Return (x, y) of the center of cell containing provided text 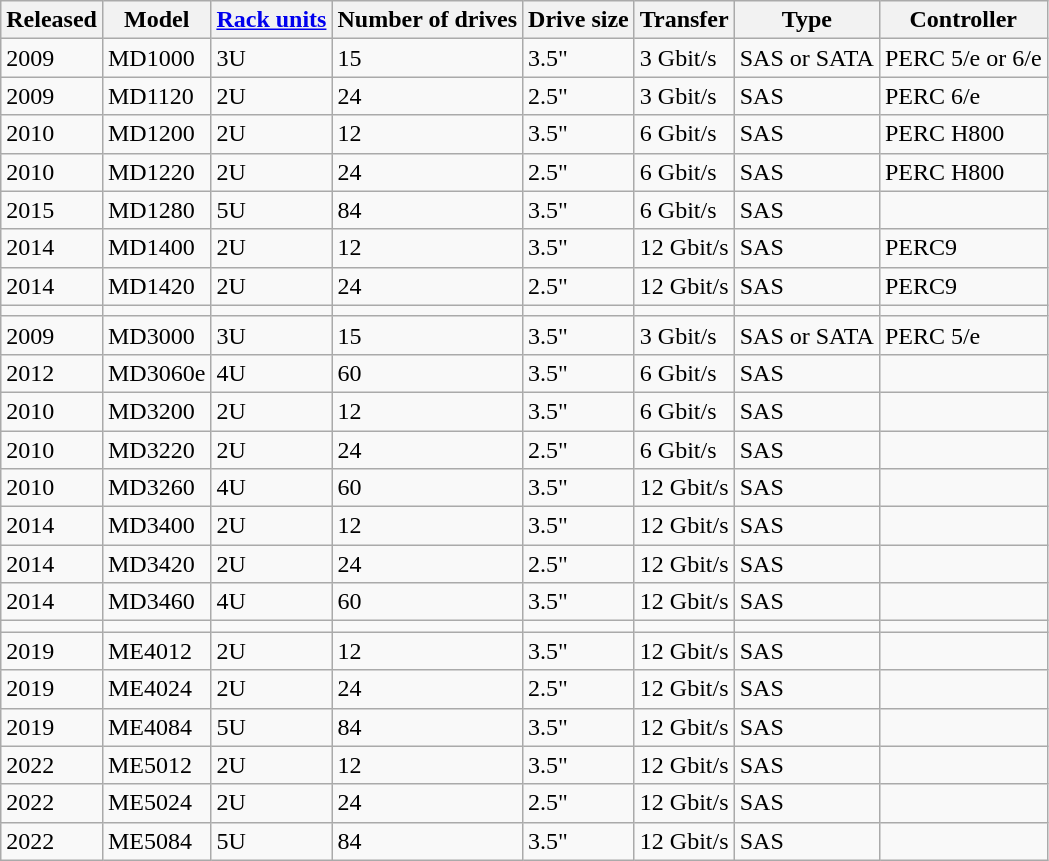
2015 (52, 210)
ME5084 (156, 841)
MD1220 (156, 172)
Drive size (579, 20)
MD1280 (156, 210)
MD1120 (156, 96)
MD3060e (156, 373)
PERC 5/e or 6/e (963, 58)
ME5012 (156, 765)
Type (806, 20)
MD3460 (156, 602)
2012 (52, 373)
MD3220 (156, 449)
Number of drives (428, 20)
Rack units (272, 20)
MD3000 (156, 335)
PERC 6/e (963, 96)
MD3200 (156, 411)
ME4084 (156, 727)
MD3420 (156, 564)
MD1000 (156, 58)
Model (156, 20)
MD3400 (156, 526)
ME4012 (156, 651)
Controller (963, 20)
ME4024 (156, 689)
Transfer (684, 20)
MD3260 (156, 488)
ME5024 (156, 803)
Released (52, 20)
MD1200 (156, 134)
MD1400 (156, 248)
PERC 5/e (963, 335)
MD1420 (156, 286)
